Output the (x, y) coordinate of the center of the cell containing the given text.  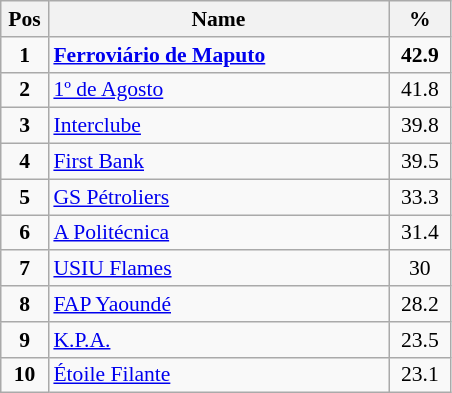
6 (25, 233)
42.9 (420, 55)
31.4 (420, 233)
23.5 (420, 340)
8 (25, 304)
30 (420, 269)
% (420, 19)
23.1 (420, 375)
39.5 (420, 162)
Ferroviário de Maputo (218, 55)
First Bank (218, 162)
39.8 (420, 126)
10 (25, 375)
3 (25, 126)
1º de Agosto (218, 90)
A Politécnica (218, 233)
Interclube (218, 126)
Pos (25, 19)
K.P.A. (218, 340)
5 (25, 197)
USIU Flames (218, 269)
1 (25, 55)
9 (25, 340)
28.2 (420, 304)
GS Pétroliers (218, 197)
33.3 (420, 197)
41.8 (420, 90)
Name (218, 19)
7 (25, 269)
Étoile Filante (218, 375)
4 (25, 162)
2 (25, 90)
FAP Yaoundé (218, 304)
